Search for the cell housing the specified text and yield its [x, y] center coordinate. 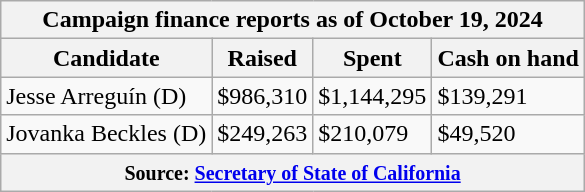
$986,310 [262, 96]
Cash on hand [508, 58]
Jesse Arreguín (D) [106, 96]
$1,144,295 [372, 96]
Spent [372, 58]
Candidate [106, 58]
$139,291 [508, 96]
Source: Secretary of State of California [293, 172]
Campaign finance reports as of October 19, 2024 [293, 20]
$249,263 [262, 134]
Jovanka Beckles (D) [106, 134]
$49,520 [508, 134]
$210,079 [372, 134]
Raised [262, 58]
